For the text-containing cell, return its midpoint in (X, Y) coordinate format. 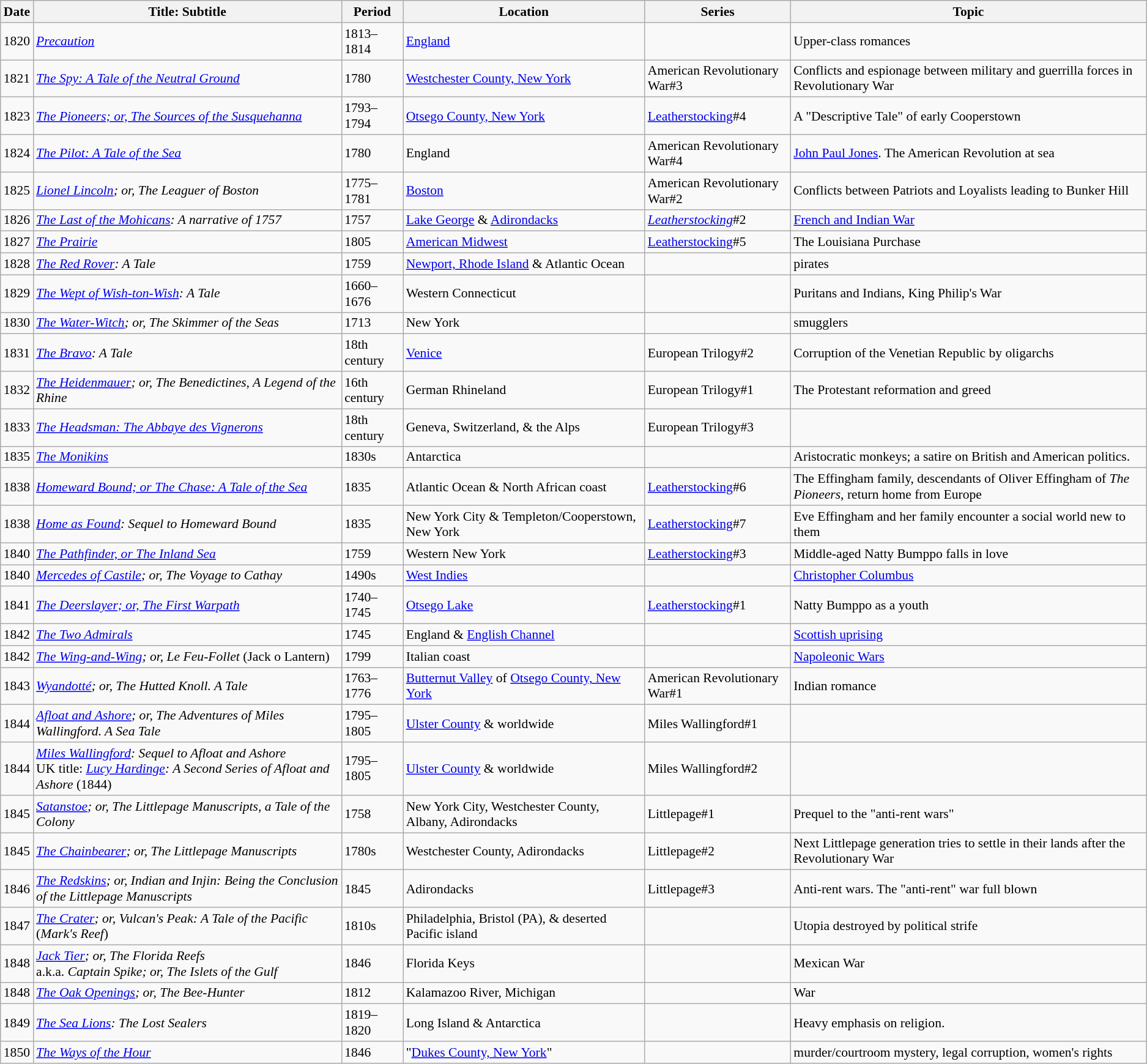
1831 (17, 352)
West Indies (524, 576)
Leatherstocking#3 (718, 554)
The Oak Openings; or, The Bee-Hunter (187, 993)
American Revolutionary War#3 (718, 78)
Kalamazoo River, Michigan (524, 993)
Long Island & Antarctica (524, 1023)
1793–1794 (372, 116)
The Crater; or, Vulcan's Peak: A Tale of the Pacific (Mark's Reef) (187, 926)
1757 (372, 220)
Littlepage#1 (718, 814)
John Paul Jones. The American Revolution at sea (968, 153)
Wyandotté; or, The Hutted Knoll. A Tale (187, 686)
Next Littlepage generation tries to settle in their lands after the Revolutionary War (968, 852)
Home as Found: Sequel to Homeward Bound (187, 524)
New York City, Westchester County, Albany, Adirondacks (524, 814)
smugglers (968, 323)
Utopia destroyed by political strife (968, 926)
Venice (524, 352)
16th century (372, 390)
1849 (17, 1023)
1850 (17, 1052)
The Wept of Wish-ton-Wish: A Tale (187, 294)
Newport, Rhode Island & Atlantic Ocean (524, 264)
Satanstoe; or, The Littlepage Manuscripts, a Tale of the Colony (187, 814)
1660–1676 (372, 294)
The Spy: A Tale of the Neutral Ground (187, 78)
1780s (372, 852)
Westchester County, New York (524, 78)
Boston (524, 191)
The Protestant reformation and greed (968, 390)
War (968, 993)
Leatherstocking#5 (718, 242)
The Heidenmauer; or, The Benedictines, A Legend of the Rhine (187, 390)
1775–1781 (372, 191)
French and Indian War (968, 220)
Date (17, 12)
1758 (372, 814)
Aristocratic monkeys; a satire on British and American politics. (968, 457)
1828 (17, 264)
Middle-aged Natty Bumppo falls in love (968, 554)
England & English Channel (524, 635)
"Dukes County, New York" (524, 1052)
Conflicts and espionage between military and guerrilla forces in Revolutionary War (968, 78)
1823 (17, 116)
Leatherstocking#1 (718, 606)
The Sea Lions: The Lost Sealers (187, 1023)
Topic (968, 12)
Otsego County, New York (524, 116)
Precaution (187, 42)
The Pilot: A Tale of the Sea (187, 153)
Afloat and Ashore; or, The Adventures of Miles Wallingford. A Sea Tale (187, 723)
Anti-rent wars. The "anti-rent" war full blown (968, 888)
Natty Bumppo as a youth (968, 606)
American Revolutionary War#1 (718, 686)
Mercedes of Castile; or, The Voyage to Cathay (187, 576)
Florida Keys (524, 963)
murder/courtroom mystery, legal corruption, women's rights (968, 1052)
American Revolutionary War#2 (718, 191)
1490s (372, 576)
The Prairie (187, 242)
New York City & Templeton/Cooperstown, New York (524, 524)
Prequel to the "anti-rent wars" (968, 814)
1810s (372, 926)
Philadelphia, Bristol (PA), & deserted Pacific island (524, 926)
Leatherstocking#4 (718, 116)
American Revolutionary War#4 (718, 153)
The Ways of the Hour (187, 1052)
The Pioneers; or, The Sources of the Susquehanna (187, 116)
1713 (372, 323)
The Deerslayer; or, The First Warpath (187, 606)
Heavy emphasis on religion. (968, 1023)
Lionel Lincoln; or, The Leaguer of Boston (187, 191)
The Water-Witch; or, The Skimmer of the Seas (187, 323)
Butternut Valley of Otsego County, New York (524, 686)
1829 (17, 294)
1745 (372, 635)
Leatherstocking#2 (718, 220)
1833 (17, 427)
Geneva, Switzerland, & the Alps (524, 427)
1825 (17, 191)
The Wing-and-Wing; or, Le Feu-Follet (Jack o Lantern) (187, 657)
Christopher Columbus (968, 576)
pirates (968, 264)
Miles Wallingford: Sequel to Afloat and Ashore UK title: Lucy Hardinge: A Second Series of Afloat and Ashore (1844) (187, 768)
New York (524, 323)
1812 (372, 993)
Miles Wallingford#1 (718, 723)
Italian coast (524, 657)
1843 (17, 686)
American Midwest (524, 242)
Series (718, 12)
1819–1820 (372, 1023)
1821 (17, 78)
1830s (372, 457)
European Trilogy#3 (718, 427)
European Trilogy#2 (718, 352)
Western New York (524, 554)
Eve Effingham and her family encounter a social world new to them (968, 524)
Puritans and Indians, King Philip's War (968, 294)
The Louisiana Purchase (968, 242)
Title: Subtitle (187, 12)
1826 (17, 220)
Lake George & Adirondacks (524, 220)
The Headsman: The Abbaye des Vignerons (187, 427)
Otsego Lake (524, 606)
The Red Rover: A Tale (187, 264)
European Trilogy#1 (718, 390)
Westchester County, Adirondacks (524, 852)
1805 (372, 242)
Homeward Bound; or The Chase: A Tale of the Sea (187, 487)
Leatherstocking#6 (718, 487)
Conflicts between Patriots and Loyalists leading to Bunker Hill (968, 191)
Western Connecticut (524, 294)
Adirondacks (524, 888)
Upper-class romances (968, 42)
1827 (17, 242)
Period (372, 12)
1847 (17, 926)
Leatherstocking#7 (718, 524)
A "Descriptive Tale" of early Cooperstown (968, 116)
Littlepage#2 (718, 852)
1763–1776 (372, 686)
Antarctica (524, 457)
The Chainbearer; or, The Littlepage Manuscripts (187, 852)
The Pathfinder, or The Inland Sea (187, 554)
German Rhineland (524, 390)
The Bravo: A Tale (187, 352)
The Monikins (187, 457)
Corruption of the Venetian Republic by oligarchs (968, 352)
Jack Tier; or, The Florida Reefsa.k.a. Captain Spike; or, The Islets of the Gulf (187, 963)
1799 (372, 657)
1830 (17, 323)
Mexican War (968, 963)
1832 (17, 390)
The Redskins; or, Indian and Injin: Being the Conclusion of the Littlepage Manuscripts (187, 888)
1740–1745 (372, 606)
Littlepage#3 (718, 888)
The Last of the Mohicans: A narrative of 1757 (187, 220)
Atlantic Ocean & North African coast (524, 487)
Location (524, 12)
The Effingham family, descendants of Oliver Effingham of The Pioneers, return home from Europe (968, 487)
1841 (17, 606)
1824 (17, 153)
The Two Admirals (187, 635)
Scottish uprising (968, 635)
Indian romance (968, 686)
Napoleonic Wars (968, 657)
Miles Wallingford#2 (718, 768)
1820 (17, 42)
1813–1814 (372, 42)
